For the text-containing cell, return its midpoint in [X, Y] coordinate format. 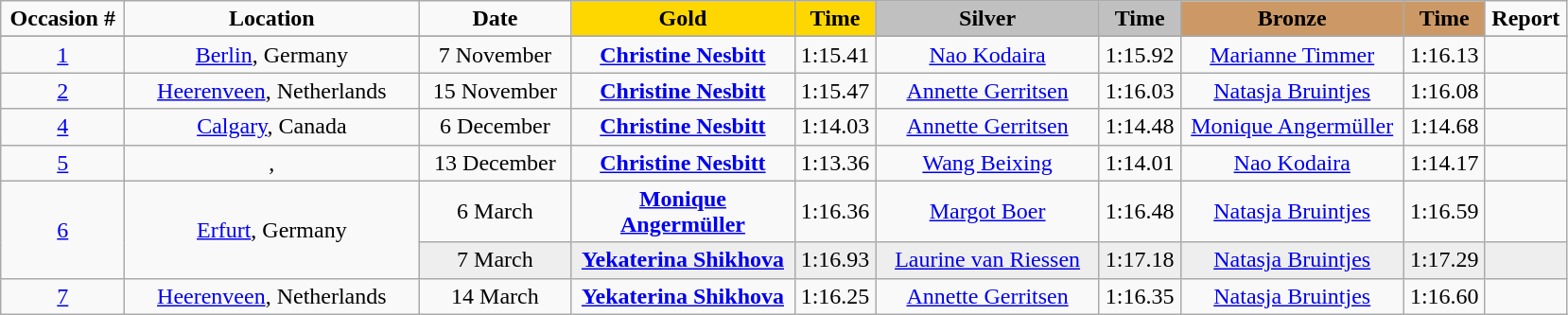
1:17.29 [1444, 260]
7 November [496, 55]
7 March [496, 260]
1:14.17 [1444, 163]
Report [1525, 19]
Laurine van Riessen [987, 260]
1:15.41 [835, 55]
14 March [496, 296]
1:16.08 [1444, 91]
1:13.36 [835, 163]
1:14.68 [1444, 127]
1:17.18 [1140, 260]
1:15.47 [835, 91]
Occasion # [62, 19]
1:16.36 [835, 212]
Date [496, 19]
6 [62, 229]
1:16.25 [835, 296]
4 [62, 127]
1:14.03 [835, 127]
1:16.59 [1444, 212]
Margot Boer [987, 212]
1:16.13 [1444, 55]
1 [62, 55]
15 November [496, 91]
7 [62, 296]
6 March [496, 212]
Calgary, Canada [272, 127]
5 [62, 163]
1:14.01 [1140, 163]
1:14.48 [1140, 127]
Erfurt, Germany [272, 229]
6 December [496, 127]
1:16.48 [1140, 212]
Location [272, 19]
, [272, 163]
1:15.92 [1140, 55]
Berlin, Germany [272, 55]
Wang Beixing [987, 163]
1:16.35 [1140, 296]
1:16.93 [835, 260]
13 December [496, 163]
1:16.03 [1140, 91]
Marianne Timmer [1292, 55]
1:16.60 [1444, 296]
Bronze [1292, 19]
Silver [987, 19]
Gold [683, 19]
2 [62, 91]
